Pinpoint the cell where the given text exists, returning its [x, y] midpoint coordinate. 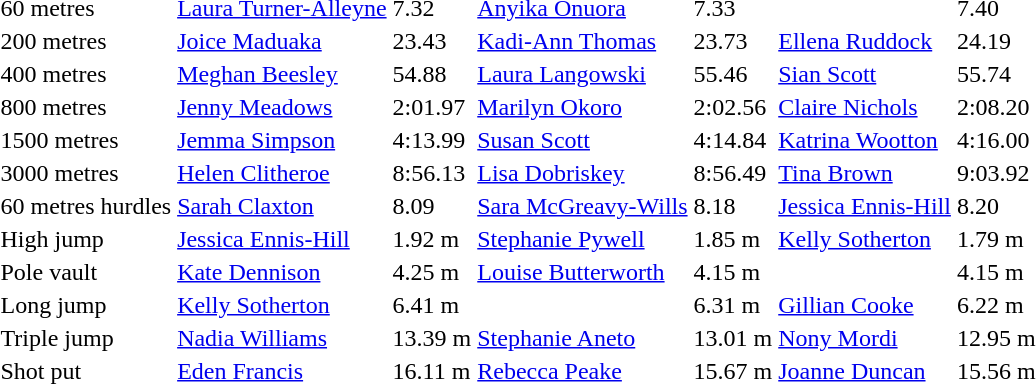
Claire Nichols [865, 107]
4:13.99 [432, 140]
Katrina Wootton [865, 140]
4:14.84 [733, 140]
Louise Butterworth [582, 272]
2:01.97 [432, 107]
23.43 [432, 41]
8.18 [733, 206]
Meghan Beesley [282, 74]
Joice Maduaka [282, 41]
Marilyn Okoro [582, 107]
Stephanie Aneto [582, 338]
1.92 m [432, 239]
Kate Dennison [282, 272]
Stephanie Pywell [582, 239]
Susan Scott [582, 140]
Nony Mordi [865, 338]
Sara McGreavy-Wills [582, 206]
54.88 [432, 74]
55.46 [733, 74]
8:56.49 [733, 173]
Sian Scott [865, 74]
8:56.13 [432, 173]
Sarah Claxton [282, 206]
13.01 m [733, 338]
Gillian Cooke [865, 305]
Helen Clitheroe [282, 173]
1.85 m [733, 239]
4.25 m [432, 272]
Kadi-Ann Thomas [582, 41]
Ellena Ruddock [865, 41]
Nadia Williams [282, 338]
6.41 m [432, 305]
13.39 m [432, 338]
Jemma Simpson [282, 140]
Jenny Meadows [282, 107]
Lisa Dobriskey [582, 173]
2:02.56 [733, 107]
23.73 [733, 41]
4.15 m [733, 272]
6.31 m [733, 305]
Laura Langowski [582, 74]
Tina Brown [865, 173]
8.09 [432, 206]
